Provide the (X, Y) coordinate of the cell's center where the given text is located.  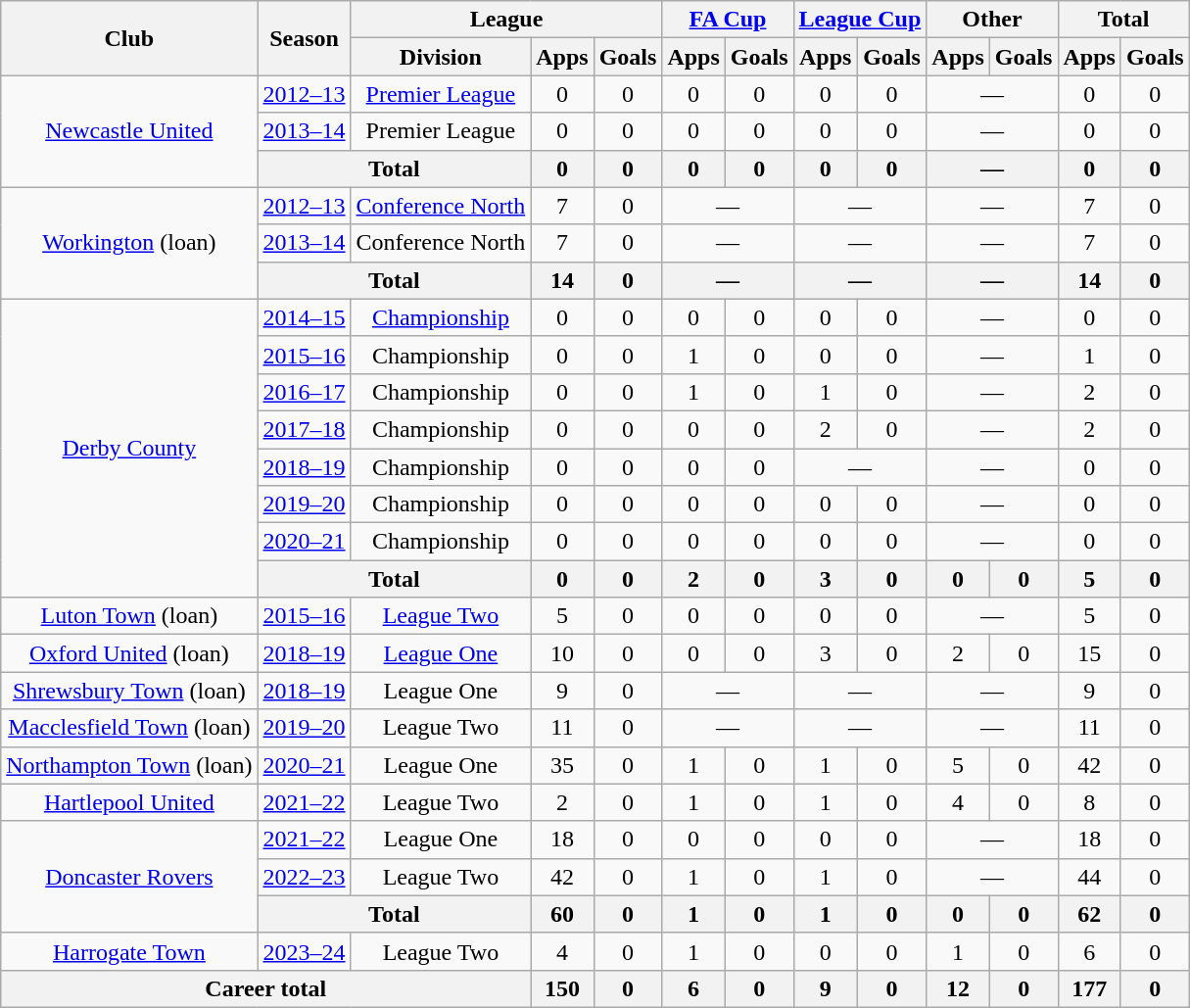
15 (1089, 653)
2017–18 (304, 429)
Other (992, 20)
Division (441, 57)
Northampton Town (loan) (129, 765)
League Cup (860, 20)
35 (562, 765)
Harrogate Town (129, 951)
Newcastle United (129, 131)
FA Cup (728, 20)
2016–17 (304, 392)
Doncaster Rovers (129, 877)
Season (304, 38)
Hartlepool United (129, 802)
177 (1089, 988)
12 (958, 988)
2022–23 (304, 877)
Shrewsbury Town (loan) (129, 691)
Club (129, 38)
10 (562, 653)
2023–24 (304, 951)
2014–15 (304, 317)
Macclesfield Town (loan) (129, 728)
Oxford United (loan) (129, 653)
Career total (266, 988)
150 (562, 988)
62 (1089, 914)
60 (562, 914)
Derby County (129, 448)
44 (1089, 877)
Workington (loan) (129, 243)
8 (1089, 802)
Luton Town (loan) (129, 616)
League (506, 20)
